Identify which cell holds the provided text, then report its [X, Y] central coordinate. 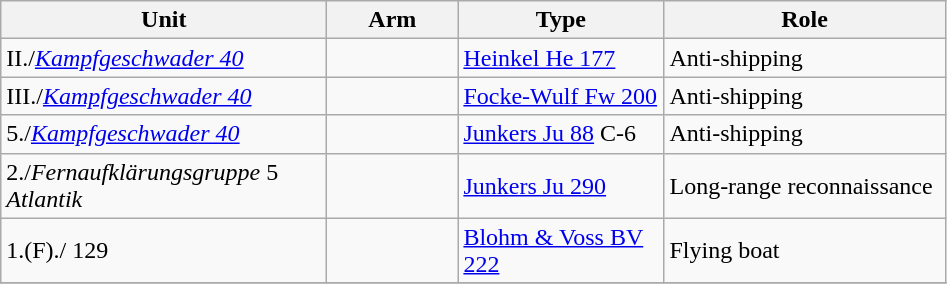
Blohm & Voss BV 222 [561, 250]
Long-range reconnaissance [804, 186]
III./Kampfgeschwader 40 [164, 96]
Role [804, 20]
2./Fernaufklärungsgruppe 5 Atlantik [164, 186]
5./Kampfgeschwader 40 [164, 134]
1.(F)./ 129 [164, 250]
Type [561, 20]
Junkers Ju 88 C-6 [561, 134]
II./Kampfgeschwader 40 [164, 58]
Arm [392, 20]
Unit [164, 20]
Focke-Wulf Fw 200 [561, 96]
Flying boat [804, 250]
Junkers Ju 290 [561, 186]
Heinkel He 177 [561, 58]
